Pinpoint the cell where the given text exists, returning its (X, Y) midpoint coordinate. 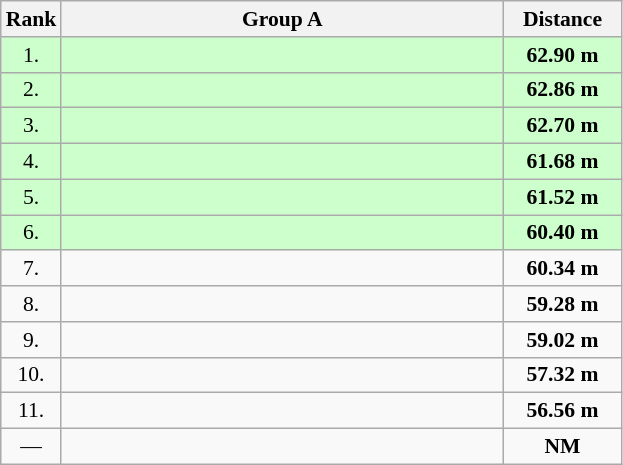
60.40 m (562, 233)
61.68 m (562, 162)
56.56 m (562, 411)
59.02 m (562, 340)
7. (32, 269)
1. (32, 55)
Distance (562, 19)
60.34 m (562, 269)
62.90 m (562, 55)
9. (32, 340)
2. (32, 90)
NM (562, 447)
62.70 m (562, 126)
57.32 m (562, 375)
Rank (32, 19)
6. (32, 233)
Group A (282, 19)
59.28 m (562, 304)
61.52 m (562, 197)
62.86 m (562, 90)
4. (32, 162)
8. (32, 304)
5. (32, 197)
3. (32, 126)
— (32, 447)
10. (32, 375)
11. (32, 411)
